Scan for the cell matching the given text and deliver its [x, y] coordinate at center. 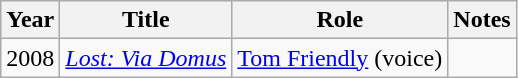
2008 [30, 58]
Role [340, 20]
Title [146, 20]
Tom Friendly (voice) [340, 58]
Year [30, 20]
Notes [482, 20]
Lost: Via Domus [146, 58]
